Find where the given text appears and provide that cell's center as [x, y] coordinate. 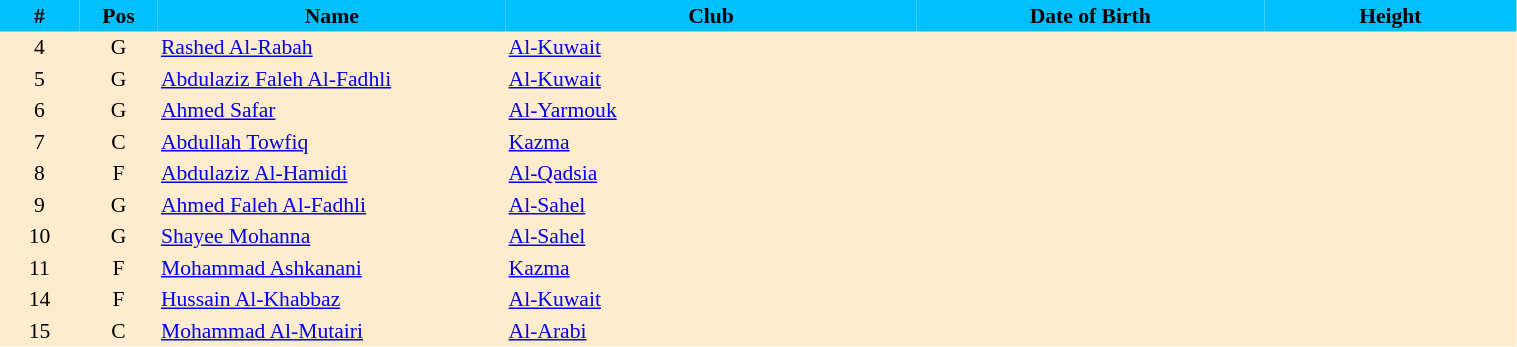
Ahmed Safar [332, 110]
7 [40, 142]
9 [40, 205]
Mohammad Ashkanani [332, 268]
15 [40, 331]
Club [712, 16]
8 [40, 174]
Al-Qadsia [712, 174]
Date of Birth [1090, 16]
Al-Yarmouk [712, 110]
Mohammad Al-Mutairi [332, 331]
Abdulaziz Al-Hamidi [332, 174]
6 [40, 110]
Rashed Al-Rabah [332, 48]
Abdullah Towfiq [332, 142]
Al-Arabi [712, 331]
Shayee Mohanna [332, 236]
4 [40, 48]
Name [332, 16]
# [40, 16]
Hussain Al-Khabbaz [332, 300]
5 [40, 79]
Abdulaziz Faleh Al-Fadhli [332, 79]
14 [40, 300]
10 [40, 236]
Ahmed Faleh Al-Fadhli [332, 205]
Pos [118, 16]
11 [40, 268]
Height [1390, 16]
